Provide the [X, Y] coordinate of the cell's center where the given text is located.  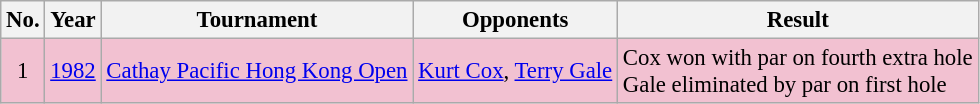
Tournament [257, 20]
Year [73, 20]
Result [798, 20]
Cox won with par on fourth extra holeGale eliminated by par on first hole [798, 72]
1982 [73, 72]
Cathay Pacific Hong Kong Open [257, 72]
Kurt Cox, Terry Gale [516, 72]
Opponents [516, 20]
No. [23, 20]
1 [23, 72]
